Provide the (X, Y) coordinate of the cell's center where the given text is located.  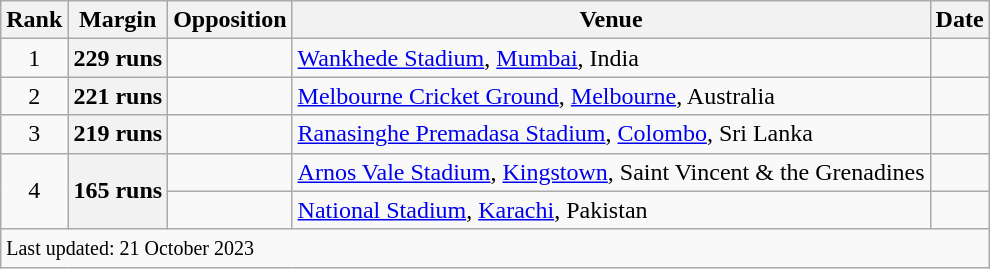
Opposition (230, 20)
Wankhede Stadium, Mumbai, India (611, 58)
Last updated: 21 October 2023 (495, 248)
Arnos Vale Stadium, Kingstown, Saint Vincent & the Grenadines (611, 172)
National Stadium, Karachi, Pakistan (611, 210)
Margin (118, 20)
219 runs (118, 134)
165 runs (118, 191)
Melbourne Cricket Ground, Melbourne, Australia (611, 96)
1 (34, 58)
221 runs (118, 96)
Ranasinghe Premadasa Stadium, Colombo, Sri Lanka (611, 134)
4 (34, 191)
3 (34, 134)
229 runs (118, 58)
Rank (34, 20)
2 (34, 96)
Venue (611, 20)
Date (960, 20)
